Find where the given text appears and provide that cell's center as (x, y) coordinate. 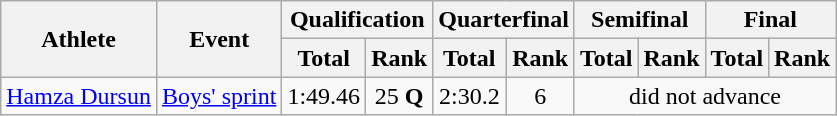
1:49.46 (324, 96)
Boys' sprint (218, 96)
Hamza Dursun (79, 96)
2:30.2 (470, 96)
did not advance (704, 96)
6 (540, 96)
Quarterfinal (504, 20)
Qualification (358, 20)
Semifinal (640, 20)
25 Q (400, 96)
Final (770, 20)
Athlete (79, 39)
Event (218, 39)
